Output the [x, y] coordinate of the center of the cell containing the given text.  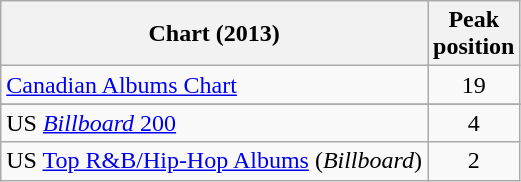
US Top R&B/Hip-Hop Albums (Billboard) [214, 161]
2 [474, 161]
Canadian Albums Chart [214, 85]
US Billboard 200 [214, 123]
4 [474, 123]
19 [474, 85]
Chart (2013) [214, 34]
Peakposition [474, 34]
